Pinpoint the cell where the given text exists, returning its (X, Y) midpoint coordinate. 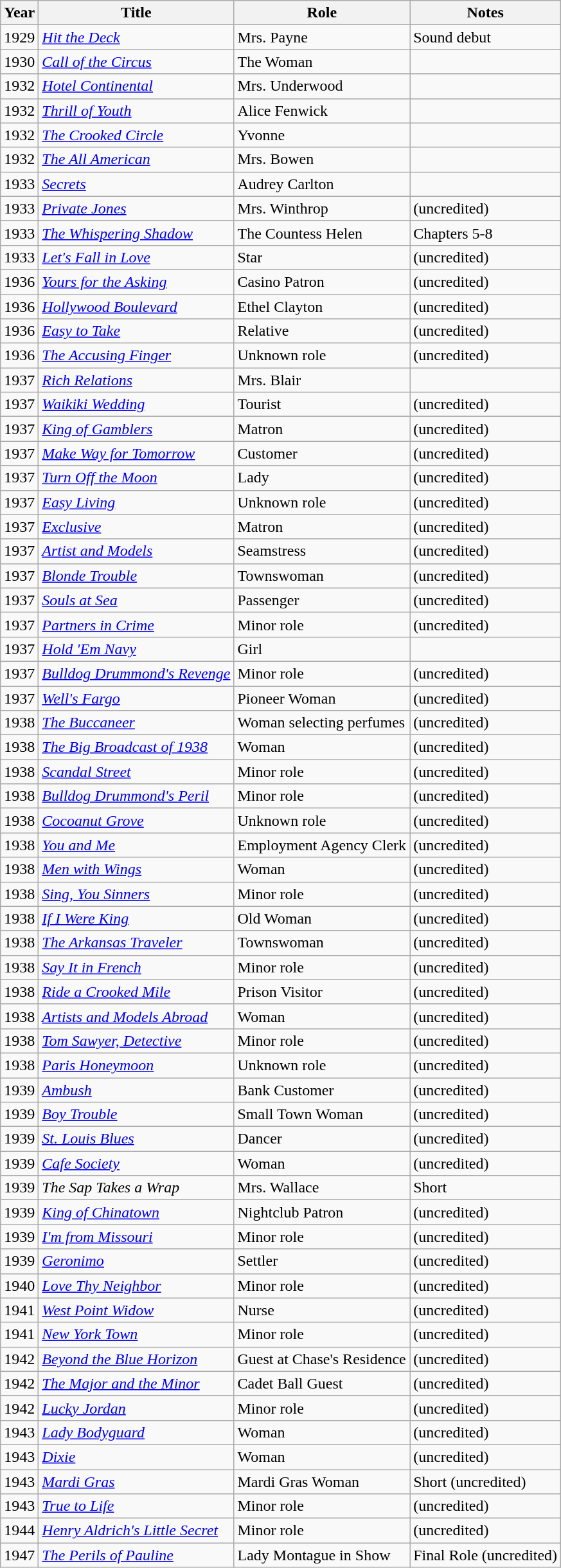
Bulldog Drummond's Peril (136, 796)
Hollywood Boulevard (136, 307)
Mardi Gras (136, 1481)
King of Chinatown (136, 1212)
Private Jones (136, 208)
The Whispering Shadow (136, 233)
Thrill of Youth (136, 111)
The Woman (322, 62)
The Buccaneer (136, 723)
Prison Visitor (322, 992)
Mrs. Blair (322, 380)
I'm from Missouri (136, 1237)
Waikiki Wedding (136, 405)
Casino Patron (322, 282)
Short (486, 1188)
Chapters 5-8 (486, 233)
Souls at Sea (136, 600)
Call of the Circus (136, 62)
1944 (19, 1531)
The Countess Helen (322, 233)
Cadet Ball Guest (322, 1383)
Easy to Take (136, 331)
Henry Aldrich's Little Secret (136, 1531)
Short (uncredited) (486, 1481)
St. Louis Blues (136, 1139)
Pioneer Woman (322, 698)
Year (19, 13)
Geronimo (136, 1261)
Scandal Street (136, 772)
Mrs. Underwood (322, 86)
1947 (19, 1555)
Paris Honeymoon (136, 1065)
Dancer (322, 1139)
Blonde Trouble (136, 576)
Alice Fenwick (322, 111)
Employment Agency Clerk (322, 845)
The Arkansas Traveler (136, 943)
Audrey Carlton (322, 184)
King of Gamblers (136, 429)
If I Were King (136, 918)
Customer (322, 453)
The Accusing Finger (136, 356)
Artists and Models Abroad (136, 1016)
Lucky Jordan (136, 1408)
Guest at Chase's Residence (322, 1359)
You and Me (136, 845)
West Point Widow (136, 1310)
Yvonne (322, 135)
Girl (322, 649)
Rich Relations (136, 380)
Sing, You Sinners (136, 894)
Small Town Woman (322, 1115)
Yours for the Asking (136, 282)
Make Way for Tomorrow (136, 453)
Lady (322, 478)
1940 (19, 1286)
New York Town (136, 1335)
Easy Living (136, 502)
The All American (136, 160)
Relative (322, 331)
True to Life (136, 1506)
Mardi Gras Woman (322, 1481)
Partners in Crime (136, 624)
Cocoanut Grove (136, 821)
Love Thy Neighbor (136, 1286)
Cafe Society (136, 1163)
Mrs. Bowen (322, 160)
Passenger (322, 600)
Title (136, 13)
Notes (486, 13)
Bulldog Drummond's Revenge (136, 673)
Boy Trouble (136, 1115)
The Big Broadcast of 1938 (136, 747)
Ethel Clayton (322, 307)
Mrs. Winthrop (322, 208)
Woman selecting perfumes (322, 723)
Hotel Continental (136, 86)
Artist and Models (136, 551)
Exclusive (136, 527)
The Crooked Circle (136, 135)
Men with Wings (136, 870)
Bank Customer (322, 1090)
Lady Montague in Show (322, 1555)
Mrs. Payne (322, 37)
Well's Fargo (136, 698)
The Sap Takes a Wrap (136, 1188)
The Perils of Pauline (136, 1555)
1929 (19, 37)
Secrets (136, 184)
Seamstress (322, 551)
Mrs. Wallace (322, 1188)
Settler (322, 1261)
Star (322, 257)
Nightclub Patron (322, 1212)
The Major and the Minor (136, 1383)
Ride a Crooked Mile (136, 992)
1930 (19, 62)
Beyond the Blue Horizon (136, 1359)
Tourist (322, 405)
Sound debut (486, 37)
Nurse (322, 1310)
Hit the Deck (136, 37)
Dixie (136, 1457)
Tom Sawyer, Detective (136, 1041)
Final Role (uncredited) (486, 1555)
Ambush (136, 1090)
Say It in French (136, 967)
Turn Off the Moon (136, 478)
Lady Bodyguard (136, 1432)
Role (322, 13)
Let's Fall in Love (136, 257)
Hold 'Em Navy (136, 649)
Old Woman (322, 918)
